Return [x, y] of the center of cell containing provided text 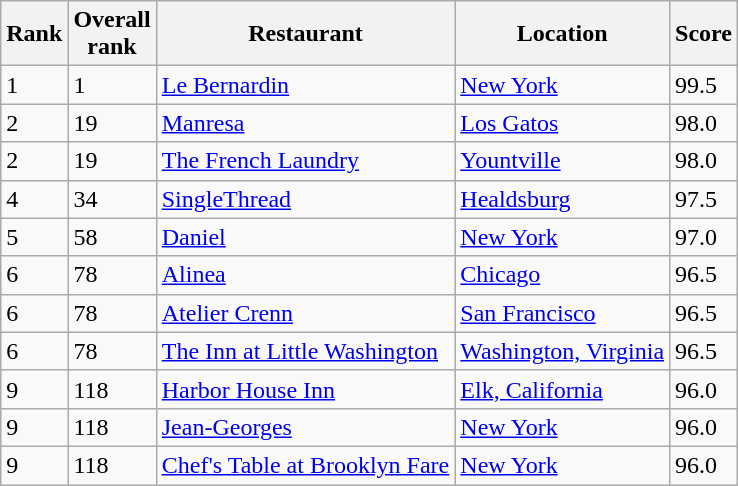
Rank [34, 34]
5 [34, 237]
Le Bernardin [306, 85]
Harbor House Inn [306, 389]
Healdsburg [562, 199]
34 [112, 199]
58 [112, 237]
SingleThread [306, 199]
Yountville [562, 161]
Atelier Crenn [306, 313]
Score [704, 34]
97.0 [704, 237]
Jean-Georges [306, 427]
Restaurant [306, 34]
Overallrank [112, 34]
The Inn at Little Washington [306, 351]
Daniel [306, 237]
Manresa [306, 123]
Los Gatos [562, 123]
Washington, Virginia [562, 351]
The French Laundry [306, 161]
4 [34, 199]
Chef's Table at Brooklyn Fare [306, 465]
Elk, California [562, 389]
97.5 [704, 199]
Chicago [562, 275]
Location [562, 34]
99.5 [704, 85]
Alinea [306, 275]
San Francisco [562, 313]
